Identify which cell holds the provided text, then report its (x, y) central coordinate. 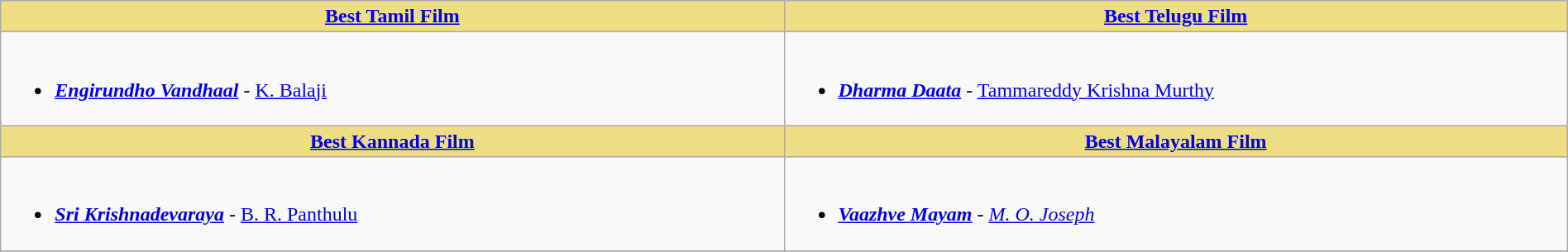
Best Telugu Film (1176, 17)
Vaazhve Mayam - M. O. Joseph (1176, 203)
Best Kannada Film (392, 141)
Best Tamil Film (392, 17)
Sri Krishnadevaraya - B. R. Panthulu (392, 203)
Best Malayalam Film (1176, 141)
Engirundho Vandhaal - K. Balaji (392, 79)
Dharma Daata - Tammareddy Krishna Murthy (1176, 79)
